Return the (X, Y) coordinate for the center point of the cell that contains the specified text.  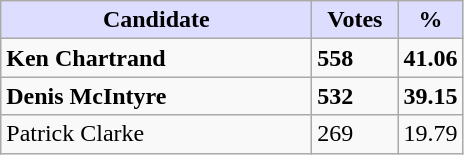
Denis McIntyre (156, 96)
% (430, 20)
39.15 (430, 96)
41.06 (430, 58)
Votes (355, 20)
Patrick Clarke (156, 134)
Ken Chartrand (156, 58)
19.79 (430, 134)
Candidate (156, 20)
269 (355, 134)
558 (355, 58)
532 (355, 96)
